Capture the cell that displays the provided text and extract its (x, y) central coordinate. 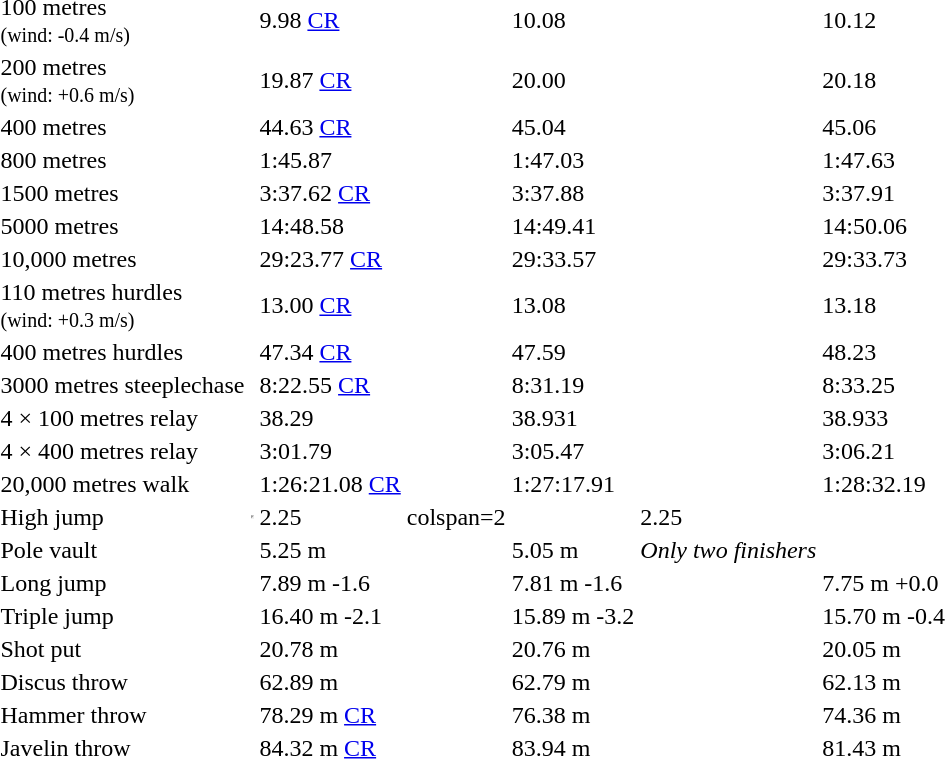
14:49.41 (573, 226)
38.931 (573, 418)
3:05.47 (573, 451)
20.00 (573, 80)
3:37.88 (573, 193)
19.87 CR (330, 80)
1:47.03 (573, 160)
5.25 m (330, 550)
76.38 m (573, 715)
29:33.57 (573, 259)
1:26:21.08 CR (330, 484)
62.89 m (330, 682)
14:48.58 (330, 226)
45.04 (573, 127)
8:31.19 (573, 385)
15.89 m -3.2 (573, 616)
5.05 m (573, 550)
13.08 (573, 306)
20.78 m (330, 649)
1:27:17.91 (573, 484)
47.59 (573, 352)
7.81 m -1.6 (573, 583)
29:23.77 CR (330, 259)
7.89 m -1.6 (330, 583)
44.63 CR (330, 127)
Only two finishers (728, 550)
13.00 CR (330, 306)
3:37.62 CR (330, 193)
colspan=2 (456, 517)
38.29 (330, 418)
3:01.79 (330, 451)
78.29 m CR (330, 715)
62.79 m (573, 682)
20.76 m (573, 649)
16.40 m -2.1 (330, 616)
47.34 CR (330, 352)
1:45.87 (330, 160)
8:22.55 CR (330, 385)
